Scan for the cell matching the given text and deliver its [X, Y] coordinate at center. 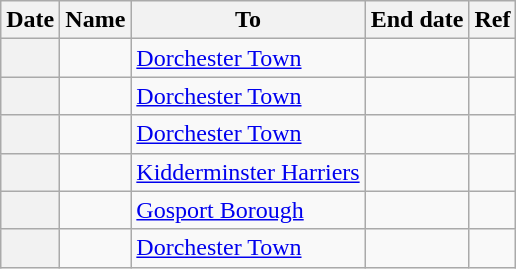
To [248, 20]
Ref [492, 20]
Gosport Borough [248, 210]
Kidderminster Harriers [248, 172]
End date [417, 20]
Name [96, 20]
Date [30, 20]
